Locate the cell with the specified text and output its (x, y) center coordinate. 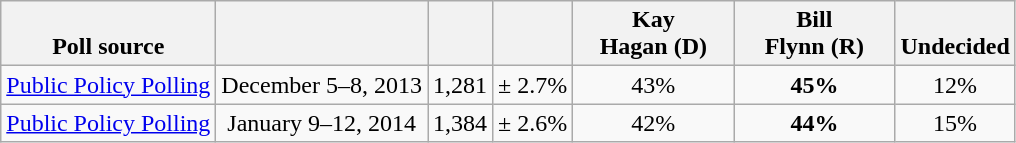
Undecided (955, 34)
43% (654, 85)
KayHagan (D) (654, 34)
44% (814, 123)
12% (955, 85)
December 5–8, 2013 (322, 85)
BillFlynn (R) (814, 34)
45% (814, 85)
1,281 (460, 85)
January 9–12, 2014 (322, 123)
Poll source (108, 34)
± 2.7% (533, 85)
42% (654, 123)
± 2.6% (533, 123)
1,384 (460, 123)
15% (955, 123)
